Pinpoint the cell where the given text exists, returning its [X, Y] midpoint coordinate. 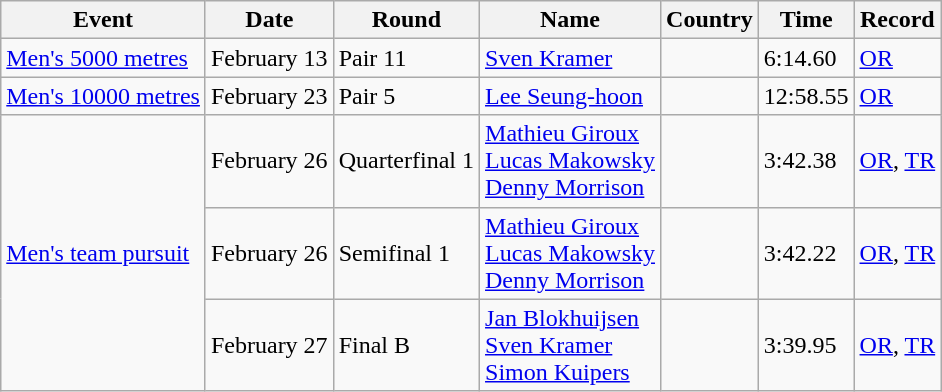
3:42.38 [806, 161]
Lee Seung-hoon [570, 96]
Pair 11 [406, 58]
6:14.60 [806, 58]
3:39.95 [806, 345]
12:58.55 [806, 96]
Sven Kramer [570, 58]
Men's team pursuit [104, 253]
Record [898, 20]
Men's 10000 metres [104, 96]
Final B [406, 345]
Jan BlokhuijsenSven KramerSimon Kuipers [570, 345]
Date [269, 20]
Semifinal 1 [406, 253]
Men's 5000 metres [104, 58]
Country [710, 20]
February 13 [269, 58]
Event [104, 20]
Quarterfinal 1 [406, 161]
February 27 [269, 345]
February 23 [269, 96]
Name [570, 20]
3:42.22 [806, 253]
Round [406, 20]
Time [806, 20]
Pair 5 [406, 96]
